Locate the cell with the specified text and output its (X, Y) center coordinate. 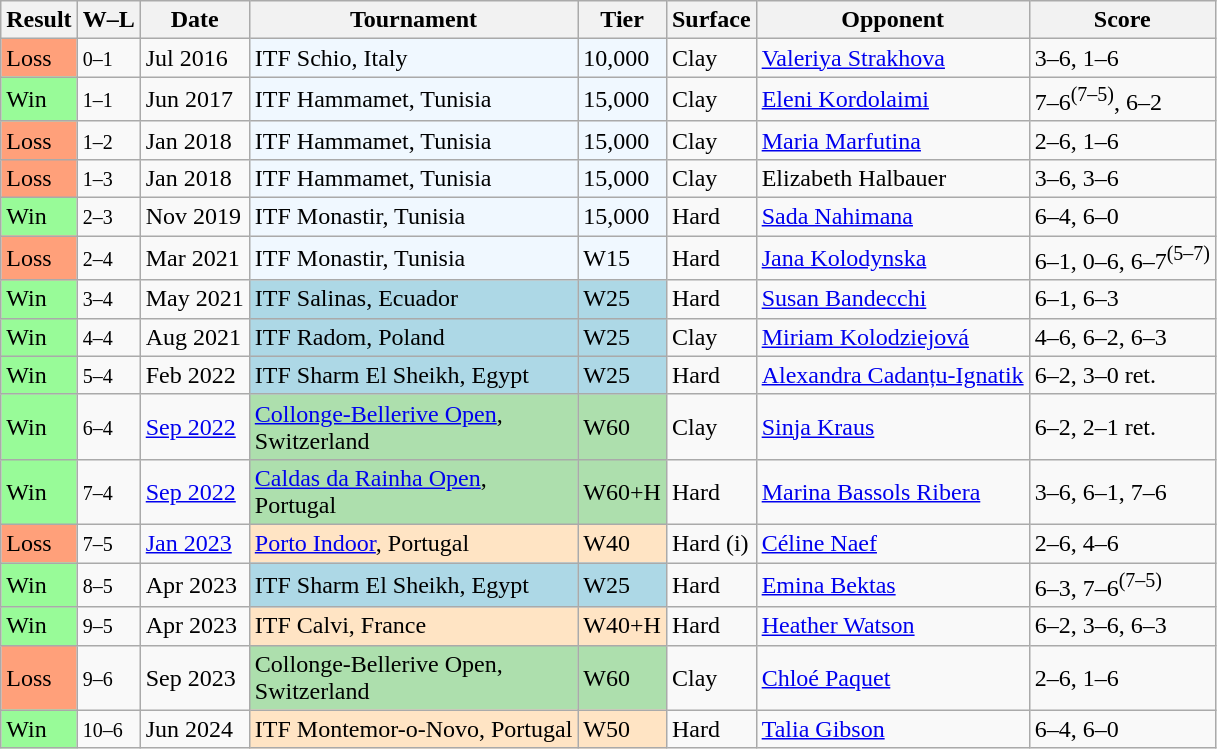
Jana Kolodynska (892, 258)
8–5 (108, 586)
Sep 2023 (194, 678)
6–2, 3–0 ret. (1122, 375)
Aug 2021 (194, 337)
Elizabeth Halbauer (892, 178)
Opponent (892, 20)
Jun 2017 (194, 100)
4–6, 6–2, 6–3 (1122, 337)
Score (1122, 20)
ITF Radom, Poland (414, 337)
6–1, 0–6, 6–7(5–7) (1122, 258)
Céline Naef (892, 543)
2–6, 4–6 (1122, 543)
Maria Marfutina (892, 140)
Heather Watson (892, 626)
9–5 (108, 626)
Jan 2023 (194, 543)
Susan Bandecchi (892, 299)
ITF Calvi, France (414, 626)
Tournament (414, 20)
Valeriya Strakhova (892, 58)
Hard (i) (711, 543)
1–1 (108, 100)
7–5 (108, 543)
6–2, 2–1 ret. (1122, 426)
6–1, 6–3 (1122, 299)
3–6, 3–6 (1122, 178)
4–4 (108, 337)
Sada Nahimana (892, 217)
6–2, 3–6, 6–3 (1122, 626)
3–6, 6–1, 7–6 (1122, 492)
Jun 2024 (194, 729)
10,000 (622, 58)
Emina Bektas (892, 586)
Chloé Paquet (892, 678)
W40+H (622, 626)
ITF Schio, Italy (414, 58)
ITF Salinas, Ecuador (414, 299)
3–4 (108, 299)
7–6(7–5), 6–2 (1122, 100)
1–3 (108, 178)
9–6 (108, 678)
Eleni Kordolaimi (892, 100)
Mar 2021 (194, 258)
7–4 (108, 492)
6–4 (108, 426)
3–6, 1–6 (1122, 58)
Miriam Kolodziejová (892, 337)
ITF Montemor-o-Novo, Portugal (414, 729)
2–3 (108, 217)
1–2 (108, 140)
W50 (622, 729)
2–4 (108, 258)
W15 (622, 258)
W60+H (622, 492)
May 2021 (194, 299)
Date (194, 20)
Feb 2022 (194, 375)
Nov 2019 (194, 217)
Jul 2016 (194, 58)
10–6 (108, 729)
Talia Gibson (892, 729)
W40 (622, 543)
Marina Bassols Ribera (892, 492)
W–L (108, 20)
Caldas da Rainha Open, Portugal (414, 492)
0–1 (108, 58)
5–4 (108, 375)
6–3, 7–6(7–5) (1122, 586)
Alexandra Cadanțu-Ignatik (892, 375)
Surface (711, 20)
Result (39, 20)
Tier (622, 20)
Porto Indoor, Portugal (414, 543)
Sinja Kraus (892, 426)
